Locate the cell with the specified text and output its [x, y] center coordinate. 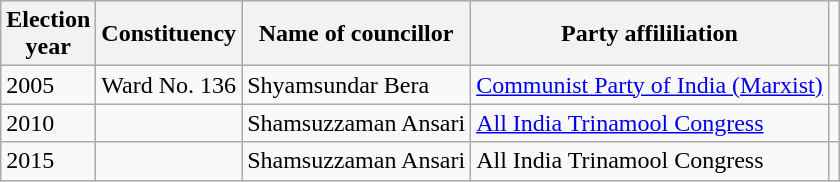
Communist Party of India (Marxist) [650, 85]
2005 [48, 85]
2015 [48, 161]
2010 [48, 123]
Election year [48, 34]
Shyamsundar Bera [356, 85]
Ward No. 136 [169, 85]
Constituency [169, 34]
Name of councillor [356, 34]
Party affililiation [650, 34]
